Return the [x, y] coordinate for the center point of the cell that contains the specified text.  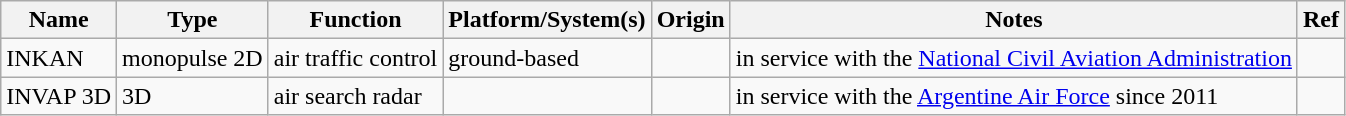
in service with the Argentine Air Force since 2011 [1014, 96]
3D [193, 96]
air traffic control [356, 58]
monopulse 2D [193, 58]
INKAN [59, 58]
Origin [690, 20]
Ref [1320, 20]
INVAP 3D [59, 96]
Name [59, 20]
Platform/System(s) [547, 20]
ground-based [547, 58]
air search radar [356, 96]
in service with the National Civil Aviation Administration [1014, 58]
Function [356, 20]
Notes [1014, 20]
Type [193, 20]
